Return (x, y) of the center of cell containing provided text 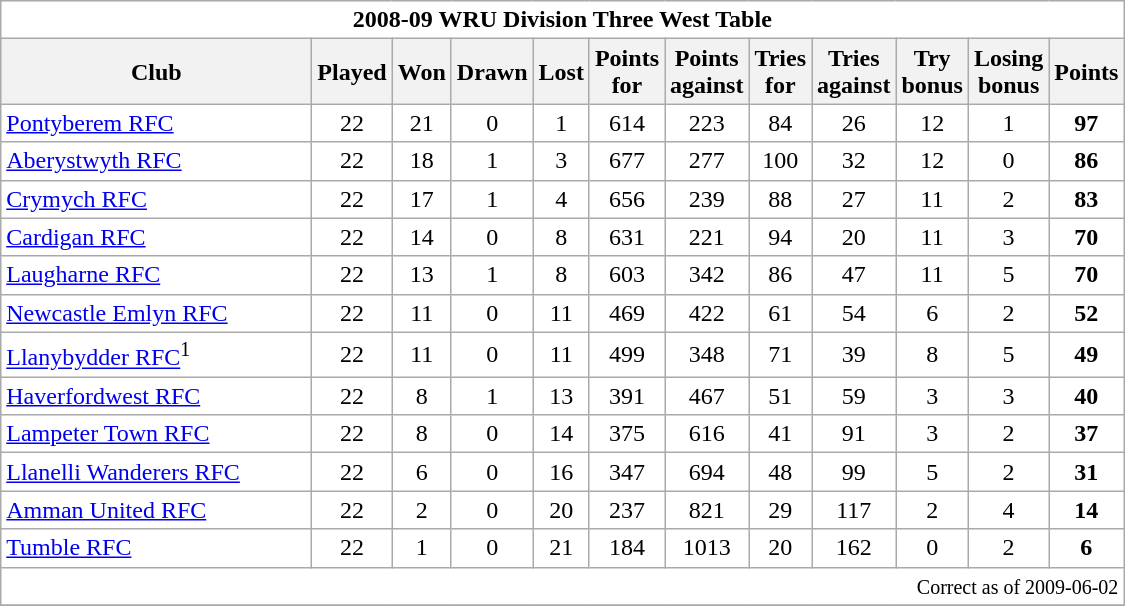
Tries for (780, 72)
821 (706, 510)
348 (706, 354)
694 (706, 472)
Cardigan RFC (156, 237)
31 (1086, 472)
94 (780, 237)
656 (626, 199)
616 (706, 434)
Lost (561, 72)
422 (706, 313)
88 (780, 199)
Pontyberem RFC (156, 123)
Amman United RFC (156, 510)
29 (780, 510)
Points (1086, 72)
Haverfordwest RFC (156, 396)
41 (780, 434)
51 (780, 396)
26 (854, 123)
Try bonus (932, 72)
37 (1086, 434)
91 (854, 434)
184 (626, 548)
342 (706, 275)
Llanelli Wanderers RFC (156, 472)
59 (854, 396)
54 (854, 313)
Newcastle Emlyn RFC (156, 313)
49 (1086, 354)
99 (854, 472)
Played (352, 72)
39 (854, 354)
Drawn (492, 72)
Laugharne RFC (156, 275)
Won (422, 72)
499 (626, 354)
52 (1086, 313)
347 (626, 472)
1013 (706, 548)
18 (422, 161)
47 (854, 275)
237 (626, 510)
32 (854, 161)
277 (706, 161)
223 (706, 123)
17 (422, 199)
Crymych RFC (156, 199)
Points against (706, 72)
27 (854, 199)
Llanybydder RFC1 (156, 354)
677 (626, 161)
100 (780, 161)
40 (1086, 396)
631 (626, 237)
239 (706, 199)
Tumble RFC (156, 548)
2008-09 WRU Division Three West Table (562, 20)
603 (626, 275)
375 (626, 434)
97 (1086, 123)
Lampeter Town RFC (156, 434)
117 (854, 510)
16 (561, 472)
Points for (626, 72)
Aberystwyth RFC (156, 161)
61 (780, 313)
Losing bonus (1008, 72)
614 (626, 123)
83 (1086, 199)
Club (156, 72)
71 (780, 354)
84 (780, 123)
162 (854, 548)
469 (626, 313)
467 (706, 396)
Tries against (854, 72)
221 (706, 237)
48 (780, 472)
391 (626, 396)
Correct as of 2009-06-02 (562, 586)
